Return (X, Y) of the center of cell containing provided text 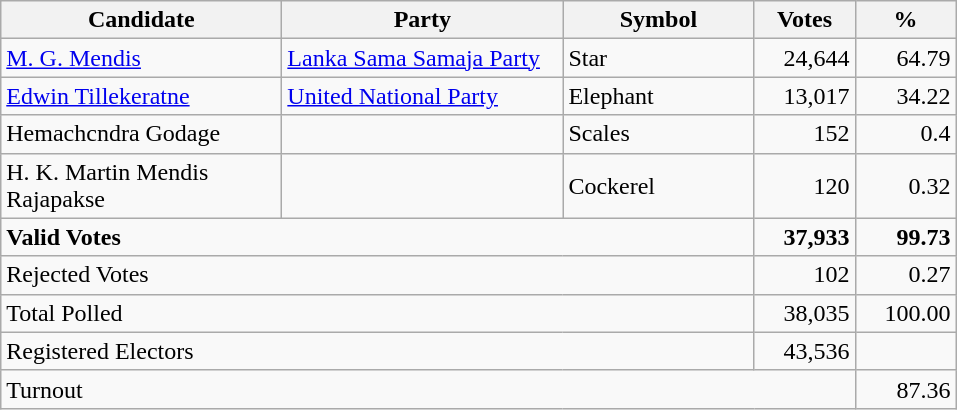
38,035 (804, 313)
64.79 (906, 58)
24,644 (804, 58)
Scales (658, 134)
100.00 (906, 313)
Hemachcndra Godage (142, 134)
Lanka Sama Samaja Party (422, 58)
United National Party (422, 96)
% (906, 20)
102 (804, 275)
37,933 (804, 237)
13,017 (804, 96)
Total Polled (378, 313)
Party (422, 20)
Registered Electors (378, 351)
Star (658, 58)
Votes (804, 20)
Rejected Votes (378, 275)
43,536 (804, 351)
0.32 (906, 186)
Elephant (658, 96)
0.4 (906, 134)
M. G. Mendis (142, 58)
Valid Votes (378, 237)
Candidate (142, 20)
Edwin Tillekeratne (142, 96)
99.73 (906, 237)
34.22 (906, 96)
120 (804, 186)
0.27 (906, 275)
87.36 (906, 389)
Symbol (658, 20)
H. K. Martin Mendis Rajapakse (142, 186)
152 (804, 134)
Turnout (428, 389)
Cockerel (658, 186)
